Find where the given text appears and provide that cell's center as (x, y) coordinate. 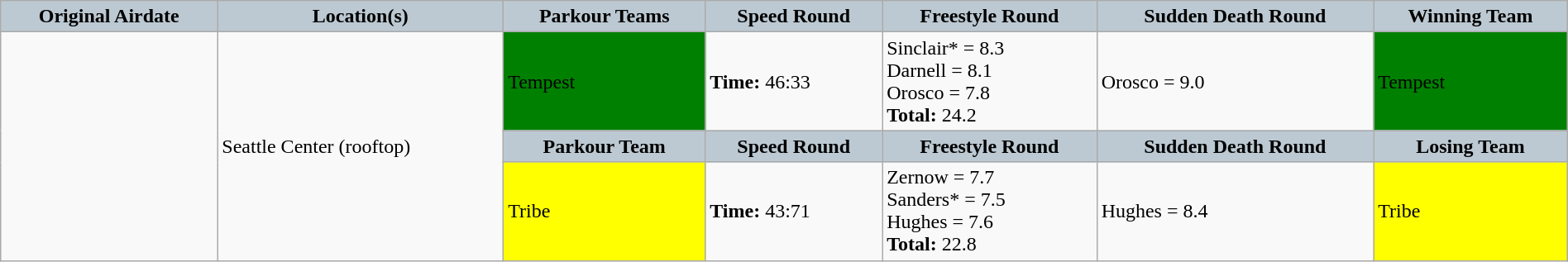
Zernow = 7.7Sanders* = 7.5Hughes = 7.6Total: 22.8 (989, 212)
Losing Team (1470, 146)
Time: 43:71 (794, 212)
Parkour Teams (605, 17)
Sinclair* = 8.3Darnell = 8.1Orosco = 7.8Total: 24.2 (989, 81)
Original Airdate (109, 17)
Orosco = 9.0 (1236, 81)
Parkour Team (605, 146)
Location(s) (361, 17)
Time: 46:33 (794, 81)
Hughes = 8.4 (1236, 212)
Seattle Center (rooftop) (361, 146)
Winning Team (1470, 17)
